Detect which cell encompasses the target text, then output its [X, Y] center coordinate. 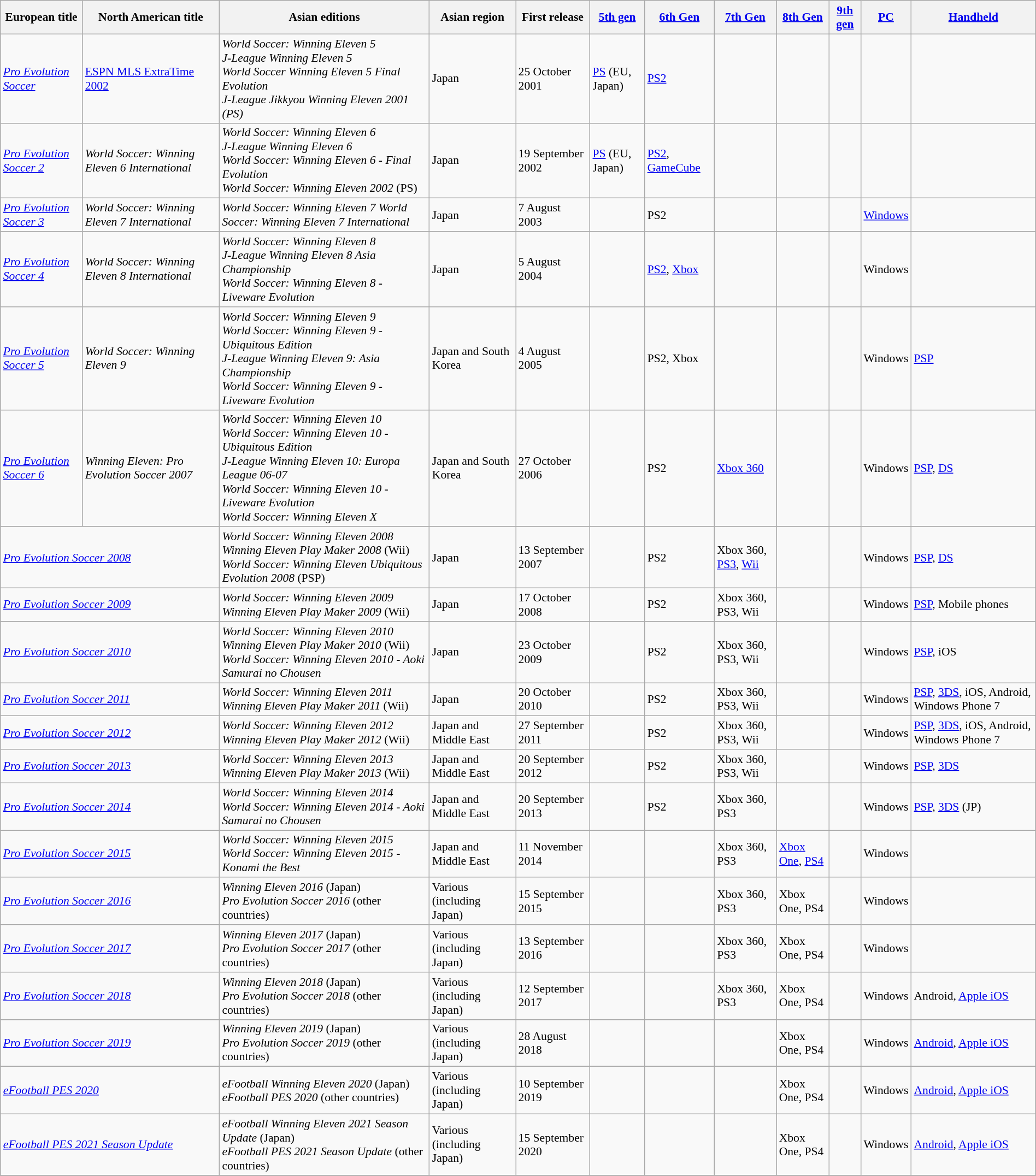
World Soccer: Winning Eleven 2014World Soccer: Winning Eleven 2014 - Aoki Samurai no Chousen [324, 806]
World Soccer: Winning Eleven 2009Winning Eleven Play Maker 2009 (Wii) [324, 605]
11 November 2014 [553, 854]
17 October 2008 [553, 605]
Pro Evolution Soccer 2017 [110, 948]
PSP [973, 358]
Pro Evolution Soccer 2011 [110, 699]
World Soccer: Winning Eleven 2010Winning Eleven Play Maker 2010 (Wii)World Soccer: Winning Eleven 2010 - Aoki Samurai no Chousen [324, 652]
Pro Evolution Soccer 2009 [110, 605]
European title [42, 17]
15 September 2015 [553, 901]
Pro Evolution Soccer 2 [42, 161]
Pro Evolution Soccer 2012 [110, 733]
19 September 2002 [553, 161]
6th Gen [680, 17]
World Soccer: Winning Eleven 5J-League Winning Eleven 5World Soccer Winning Eleven 5 Final EvolutionJ-League Jikkyou Winning Eleven 2001 (PS) [324, 79]
North American title [151, 17]
eFootball PES 2021 Season Update [110, 1145]
World Soccer: Winning Eleven 9 [151, 358]
Pro Evolution Soccer 2015 [110, 854]
Pro Evolution Soccer 2010 [110, 652]
Pro Evolution Soccer 5 [42, 358]
4 August 2005 [553, 358]
Pro Evolution Soccer [42, 79]
World Soccer: Winning Eleven 8 International [151, 269]
23 October 2009 [553, 652]
5th gen [617, 17]
Winning Eleven 2019 (Japan)Pro Evolution Soccer 2019 (other countries) [324, 1043]
28 August 2018 [553, 1043]
20 September 2012 [553, 766]
First release [553, 17]
7 August 2003 [553, 215]
27 October 2006 [553, 468]
World Soccer: Winning Eleven 2015World Soccer: Winning Eleven 2015 - Konami the Best [324, 854]
Pro Evolution Soccer 3 [42, 215]
13 September 2007 [553, 558]
20 October 2010 [553, 699]
Pro Evolution Soccer 2014 [110, 806]
Asian editions [324, 17]
eFootball PES 2020 [110, 1090]
Pro Evolution Soccer 4 [42, 269]
Asian region [473, 17]
PSP, 3DS [973, 766]
Pro Evolution Soccer 2018 [110, 996]
12 September 2017 [553, 996]
Pro Evolution Soccer 2008 [110, 558]
ESPN MLS ExtraTime 2002 [151, 79]
Pro Evolution Soccer 6 [42, 468]
8th Gen [803, 17]
PSP, Mobile phones [973, 605]
PSP, iOS [973, 652]
PS2, GameCube [680, 161]
Winning Eleven 2018 (Japan)Pro Evolution Soccer 2018 (other countries) [324, 996]
25 October 2001 [553, 79]
World Soccer: Winning Eleven 7 International [151, 215]
Pro Evolution Soccer 2013 [110, 766]
20 September 2013 [553, 806]
World Soccer: Winning Eleven 2008Winning Eleven Play Maker 2008 (Wii)World Soccer: Winning Eleven Ubiquitous Evolution 2008 (PSP) [324, 558]
World Soccer: Winning Eleven 7 World Soccer: Winning Eleven 7 International [324, 215]
World Soccer: Winning Eleven 2011Winning Eleven Play Maker 2011 (Wii) [324, 699]
27 September 2011 [553, 733]
Xbox 360 [745, 468]
World Soccer: Winning Eleven 2013Winning Eleven Play Maker 2013 (Wii) [324, 766]
World Soccer: Winning Eleven 8J-League Winning Eleven 8 Asia ChampionshipWorld Soccer: Winning Eleven 8 - Liveware Evolution [324, 269]
Winning Eleven 2017 (Japan)Pro Evolution Soccer 2017 (other countries) [324, 948]
PC [886, 17]
PSP, 3DS (JP) [973, 806]
eFootball Winning Eleven 2020 (Japan)eFootball PES 2020 (other countries) [324, 1090]
Winning Eleven: Pro Evolution Soccer 2007 [151, 468]
15 September 2020 [553, 1145]
World Soccer: Winning Eleven 6 International [151, 161]
9th gen [845, 17]
5 August 2004 [553, 269]
Winning Eleven 2016 (Japan)Pro Evolution Soccer 2016 (other countries) [324, 901]
10 September 2019 [553, 1090]
Pro Evolution Soccer 2019 [110, 1043]
eFootball Winning Eleven 2021 Season Update (Japan)eFootball PES 2021 Season Update (other countries) [324, 1145]
7th Gen [745, 17]
Handheld [973, 17]
World Soccer: Winning Eleven 2012Winning Eleven Play Maker 2012 (Wii) [324, 733]
World Soccer: Winning Eleven 6J-League Winning Eleven 6World Soccer: Winning Eleven 6 - Final EvolutionWorld Soccer: Winning Eleven 2002 (PS) [324, 161]
Pro Evolution Soccer 2016 [110, 901]
13 September 2016 [553, 948]
